From the cell containing the given text, extract its center point as (X, Y) coordinate. 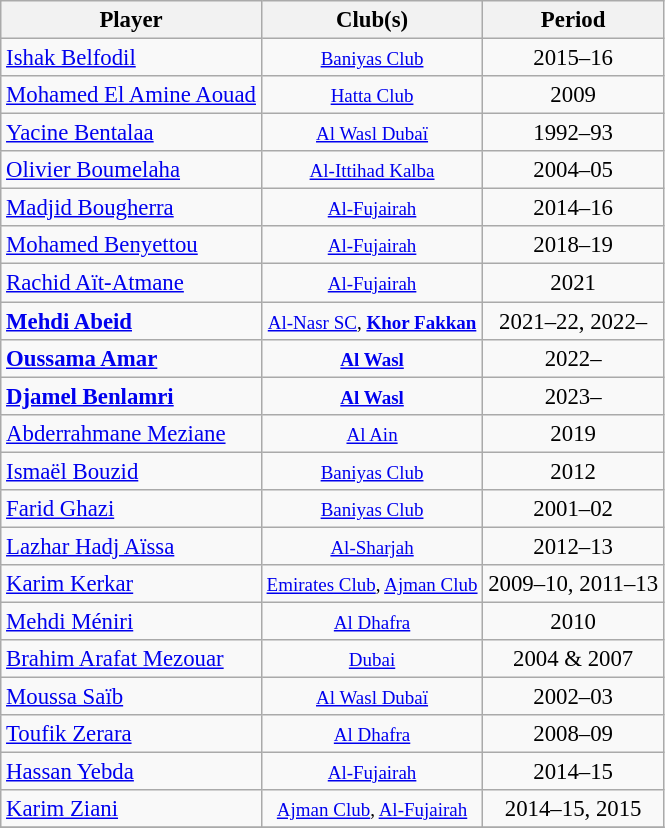
Player (132, 20)
Karim Ziani (132, 809)
Al Ain (372, 433)
2015–16 (574, 58)
2014–16 (574, 208)
Rachid Aït-Atmane (132, 283)
Hassan Yebda (132, 772)
2019 (574, 433)
2002–03 (574, 697)
Karim Kerkar (132, 584)
2008–09 (574, 734)
Al-Sharjah (372, 546)
2010 (574, 621)
Toufik Zerara (132, 734)
2004 & 2007 (574, 659)
Al-Nasr SC, Khor Fakkan (372, 321)
Period (574, 20)
2014–15 (574, 772)
Ismaël Bouzid (132, 471)
2012 (574, 471)
Ishak Belfodil (132, 58)
Dubai (372, 659)
Yacine Bentalaa (132, 133)
2021–22, 2022– (574, 321)
2001–02 (574, 509)
Al-Ittihad Kalba (372, 170)
Mohamed Benyettou (132, 245)
2012–13 (574, 546)
Olivier Boumelaha (132, 170)
2021 (574, 283)
Hatta Club (372, 95)
2022– (574, 358)
Brahim Arafat Mezouar (132, 659)
2018–19 (574, 245)
Mohamed El Amine Aouad (132, 95)
Lazhar Hadj Aïssa (132, 546)
Oussama Amar (132, 358)
Madjid Bougherra (132, 208)
Abderrahmane Meziane (132, 433)
Club(s) (372, 20)
Djamel Benlamri (132, 396)
Mehdi Méniri (132, 621)
2004–05 (574, 170)
Farid Ghazi (132, 509)
Mehdi Abeid (132, 321)
2009–10, 2011–13 (574, 584)
1992–93 (574, 133)
2009 (574, 95)
Emirates Club, Ajman Club (372, 584)
2014–15, 2015 (574, 809)
2023– (574, 396)
Moussa Saïb (132, 697)
Ajman Club, Al-Fujairah (372, 809)
